Scan for the cell matching the given text and deliver its (X, Y) coordinate at center. 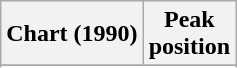
Peakposition (189, 34)
Chart (1990) (72, 34)
